Detect which cell encompasses the target text, then output its (X, Y) center coordinate. 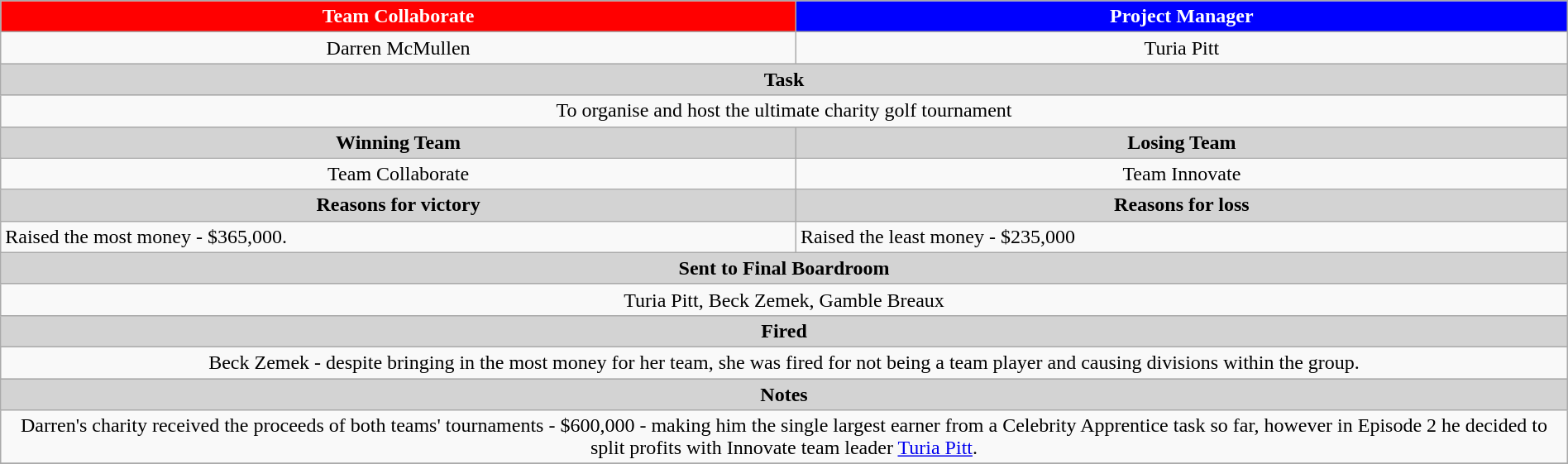
Team Innovate (1181, 174)
Reasons for loss (1181, 205)
Winning Team (399, 142)
Beck Zemek - despite bringing in the most money for her team, she was fired for not being a team player and causing divisions within the group. (784, 362)
Turia Pitt (1181, 48)
To organise and host the ultimate charity golf tournament (784, 111)
Project Manager (1181, 17)
Task (784, 79)
Sent to Final Boardroom (784, 268)
Reasons for victory (399, 205)
Raised the least money - $235,000 (1181, 237)
Losing Team (1181, 142)
Fired (784, 331)
Raised the most money - $365,000. (399, 237)
Notes (784, 395)
Turia Pitt, Beck Zemek, Gamble Breaux (784, 299)
Darren McMullen (399, 48)
